Search for the cell housing the specified text and yield its (x, y) center coordinate. 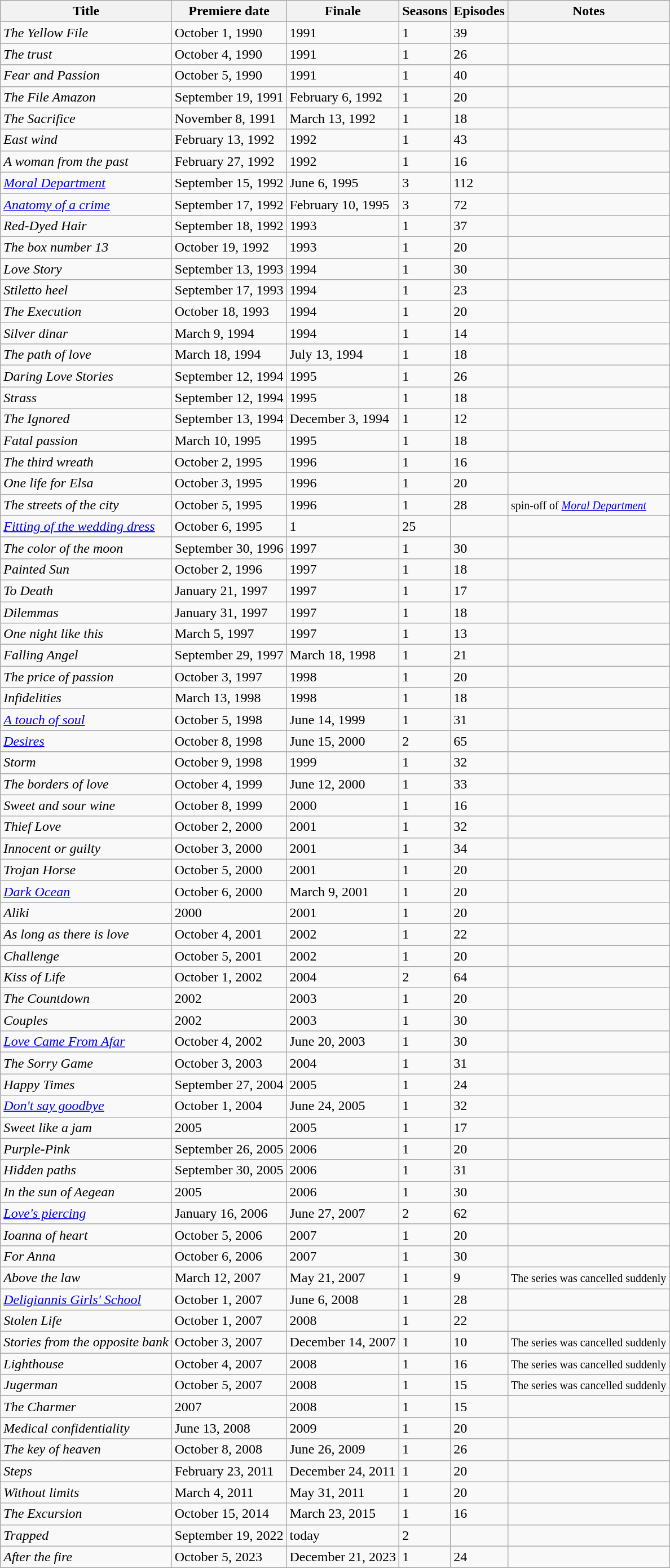
May 31, 2011 (343, 1492)
40 (479, 76)
Aliki (86, 913)
21 (479, 655)
Moral Department (86, 183)
Challenge (86, 956)
October 5, 2006 (229, 1235)
June 20, 2003 (343, 1042)
March 23, 2015 (343, 1514)
September 17, 1993 (229, 290)
The borders of love (86, 784)
June 15, 2000 (343, 741)
March 12, 2007 (229, 1278)
September 17, 1992 (229, 204)
A woman from the past (86, 161)
1999 (343, 763)
Stiletto heel (86, 290)
March 18, 1998 (343, 655)
October 5, 1998 (229, 720)
For Anna (86, 1256)
June 26, 2009 (343, 1450)
14 (479, 333)
October 4, 1990 (229, 54)
Thief Love (86, 827)
39 (479, 33)
October 8, 2008 (229, 1450)
Title (86, 11)
Lighthouse (86, 1364)
Red-Dyed Hair (86, 226)
After the fire (86, 1557)
October 4, 2002 (229, 1042)
October 8, 1998 (229, 741)
10 (479, 1342)
Couples (86, 1020)
October 3, 1995 (229, 483)
September 15, 1992 (229, 183)
64 (479, 977)
Kiss of Life (86, 977)
November 8, 1991 (229, 118)
October 2, 1995 (229, 462)
September 30, 2005 (229, 1170)
72 (479, 204)
February 6, 1992 (343, 97)
June 6, 1995 (343, 183)
Happy Times (86, 1085)
December 14, 2007 (343, 1342)
October 1, 2004 (229, 1106)
October 3, 1997 (229, 677)
October 15, 2014 (229, 1514)
September 26, 2005 (229, 1149)
13 (479, 634)
October 8, 1999 (229, 805)
March 13, 1992 (343, 118)
Steps (86, 1471)
October 4, 2001 (229, 934)
The Ignored (86, 419)
Stolen Life (86, 1321)
Fatal passion (86, 441)
34 (479, 848)
Sweet like a jam (86, 1127)
Love's piercing (86, 1213)
October 3, 2000 (229, 848)
The streets of the city (86, 505)
January 16, 2006 (229, 1213)
Stories from the opposite bank (86, 1342)
The Charmer (86, 1407)
March 5, 1997 (229, 634)
43 (479, 140)
Daring Love Stories (86, 376)
65 (479, 741)
One night like this (86, 634)
Deligiannis Girls' School (86, 1299)
Don't say goodbye (86, 1106)
One life for Elsa (86, 483)
June 14, 1999 (343, 720)
September 18, 1992 (229, 226)
Trojan Horse (86, 870)
today (343, 1535)
March 9, 1994 (229, 333)
June 13, 2008 (229, 1428)
October 3, 2003 (229, 1063)
25 (425, 526)
Episodes (479, 11)
9 (479, 1278)
Jugerman (86, 1385)
As long as there is love (86, 934)
June 12, 2000 (343, 784)
Dark Ocean (86, 891)
The Excursion (86, 1514)
March 10, 1995 (229, 441)
Medical confidentiality (86, 1428)
Fear and Passion (86, 76)
The third wreath (86, 462)
October 2, 2000 (229, 827)
The trust (86, 54)
Falling Angel (86, 655)
December 21, 2023 (343, 1557)
December 3, 1994 (343, 419)
33 (479, 784)
Above the law (86, 1278)
October 3, 2007 (229, 1342)
Purple-Pink (86, 1149)
October 9, 1998 (229, 763)
East wind (86, 140)
In the sun of Aegean (86, 1192)
October 5, 2001 (229, 956)
December 24, 2011 (343, 1471)
September 13, 1994 (229, 419)
Innocent or guilty (86, 848)
July 13, 1994 (343, 355)
October 6, 2006 (229, 1256)
February 27, 1992 (229, 161)
Painted Sun (86, 569)
Infidelities (86, 698)
The price of passion (86, 677)
October 1, 1990 (229, 33)
37 (479, 226)
12 (479, 419)
Notes (588, 11)
October 5, 2007 (229, 1385)
2009 (343, 1428)
Without limits (86, 1492)
October 1, 2002 (229, 977)
March 18, 1994 (229, 355)
October 2, 1996 (229, 569)
The color of the moon (86, 548)
Desires (86, 741)
Anatomy of a crime (86, 204)
October 4, 1999 (229, 784)
September 19, 1991 (229, 97)
October 19, 1992 (229, 247)
Ioanna of heart (86, 1235)
The Yellow File (86, 33)
62 (479, 1213)
October 5, 2023 (229, 1557)
Fitting of the wedding dress (86, 526)
October 18, 1993 (229, 312)
October 4, 2007 (229, 1364)
September 27, 2004 (229, 1085)
Love Came From Afar (86, 1042)
Love Story (86, 269)
The File Amazon (86, 97)
October 6, 2000 (229, 891)
February 13, 1992 (229, 140)
The box number 13 (86, 247)
October 6, 1995 (229, 526)
January 21, 1997 (229, 591)
Seasons (425, 11)
Sweet and sour wine (86, 805)
September 19, 2022 (229, 1535)
The path of love (86, 355)
Strass (86, 398)
A touch of soul (86, 720)
March 4, 2011 (229, 1492)
January 31, 1997 (229, 612)
Dilemmas (86, 612)
The key of heaven (86, 1450)
June 27, 2007 (343, 1213)
Silver dinar (86, 333)
The Sacrifice (86, 118)
112 (479, 183)
The Sorry Game (86, 1063)
October 5, 1990 (229, 76)
September 29, 1997 (229, 655)
September 13, 1993 (229, 269)
September 30, 1996 (229, 548)
Storm (86, 763)
Finale (343, 11)
spin-off of Moral Department (588, 505)
June 24, 2005 (343, 1106)
March 13, 1998 (229, 698)
The Countdown (86, 999)
Trapped (86, 1535)
Premiere date (229, 11)
February 10, 1995 (343, 204)
February 23, 2011 (229, 1471)
23 (479, 290)
May 21, 2007 (343, 1278)
To Death (86, 591)
Hidden paths (86, 1170)
October 5, 2000 (229, 870)
June 6, 2008 (343, 1299)
October 5, 1995 (229, 505)
March 9, 2001 (343, 891)
The Execution (86, 312)
